Identify which cell holds the provided text, then report its (X, Y) central coordinate. 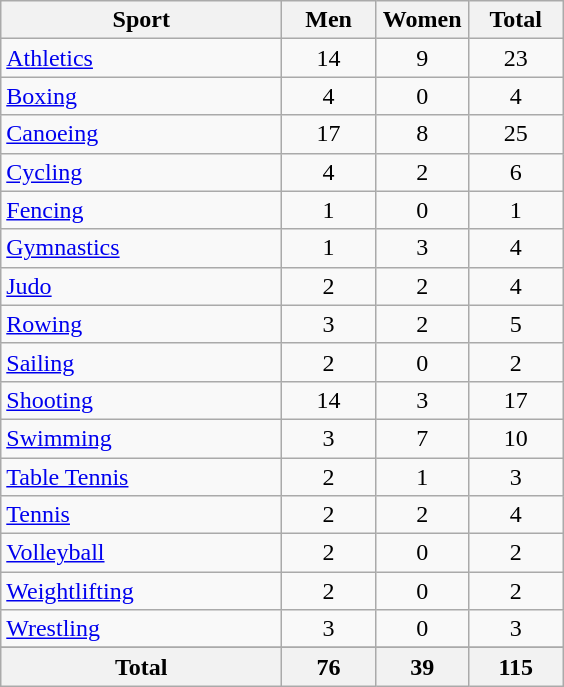
23 (516, 58)
10 (516, 438)
Rowing (142, 324)
Sailing (142, 362)
Athletics (142, 58)
Wrestling (142, 629)
Gymnastics (142, 248)
7 (422, 438)
9 (422, 58)
Cycling (142, 172)
25 (516, 134)
Swimming (142, 438)
Table Tennis (142, 477)
Fencing (142, 210)
Volleyball (142, 553)
5 (516, 324)
39 (422, 667)
8 (422, 134)
76 (329, 667)
115 (516, 667)
Tennis (142, 515)
Weightlifting (142, 591)
6 (516, 172)
Women (422, 20)
Men (329, 20)
Canoeing (142, 134)
Boxing (142, 96)
Shooting (142, 400)
Judo (142, 286)
Sport (142, 20)
